Locate the cell with the specified text and output its [X, Y] center coordinate. 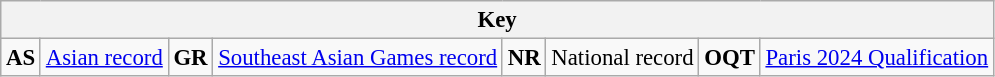
GR [190, 58]
OQT [730, 58]
Key [498, 20]
Southeast Asian Games record [358, 58]
Asian record [104, 58]
NR [524, 58]
National record [622, 58]
Paris 2024 Qualification [876, 58]
AS [21, 58]
